Determine the (X, Y) coordinate at the center of the cell enclosing the given text.  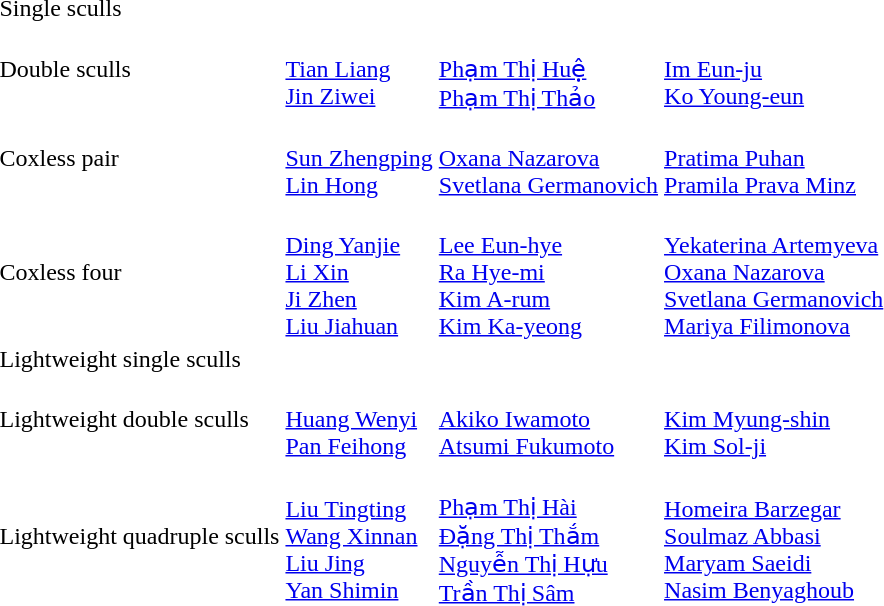
Phạm Thị HuệPhạm Thị Thảo (548, 70)
Tian LiangJin Ziwei (359, 70)
Oxana NazarovaSvetlana Germanovich (548, 158)
Huang WenyiPan Feihong (359, 419)
Lee Eun-hyeRa Hye-miKim A-rumKim Ka-yeong (548, 272)
Akiko IwamotoAtsumi Fukumoto (548, 419)
Ding YanjieLi XinJi ZhenLiu Jiahuan (359, 272)
Sun ZhengpingLin Hong (359, 158)
